Determine the (X, Y) coordinate at the center of the cell enclosing the given text.  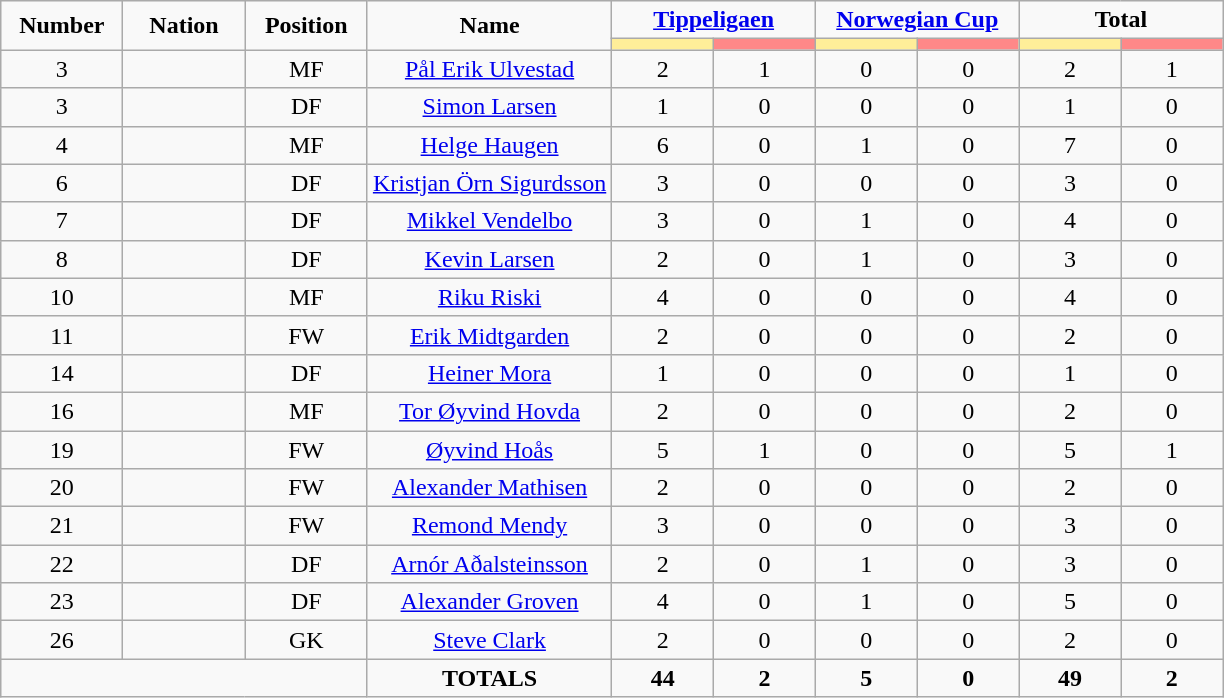
Mikkel Vendelbo (489, 221)
GK (306, 640)
10 (62, 297)
16 (62, 411)
Tor Øyvind Hovda (489, 411)
Heiner Mora (489, 373)
11 (62, 335)
Position (306, 26)
23 (62, 602)
21 (62, 526)
Helge Haugen (489, 145)
Steve Clark (489, 640)
Number (62, 26)
Riku Riski (489, 297)
8 (62, 259)
Nation (184, 26)
Kevin Larsen (489, 259)
22 (62, 564)
Pål Erik Ulvestad (489, 69)
Total (1121, 20)
26 (62, 640)
Tippeligaen (714, 20)
19 (62, 449)
Arnór Aðalsteinsson (489, 564)
49 (1070, 678)
Alexander Mathisen (489, 488)
Alexander Groven (489, 602)
Øyvind Hoås (489, 449)
Remond Mendy (489, 526)
Kristjan Örn Sigurdsson (489, 183)
Norwegian Cup (917, 20)
14 (62, 373)
Name (489, 26)
20 (62, 488)
Erik Midtgarden (489, 335)
44 (663, 678)
Simon Larsen (489, 107)
TOTALS (489, 678)
